Return (x, y) of the center of cell containing provided text 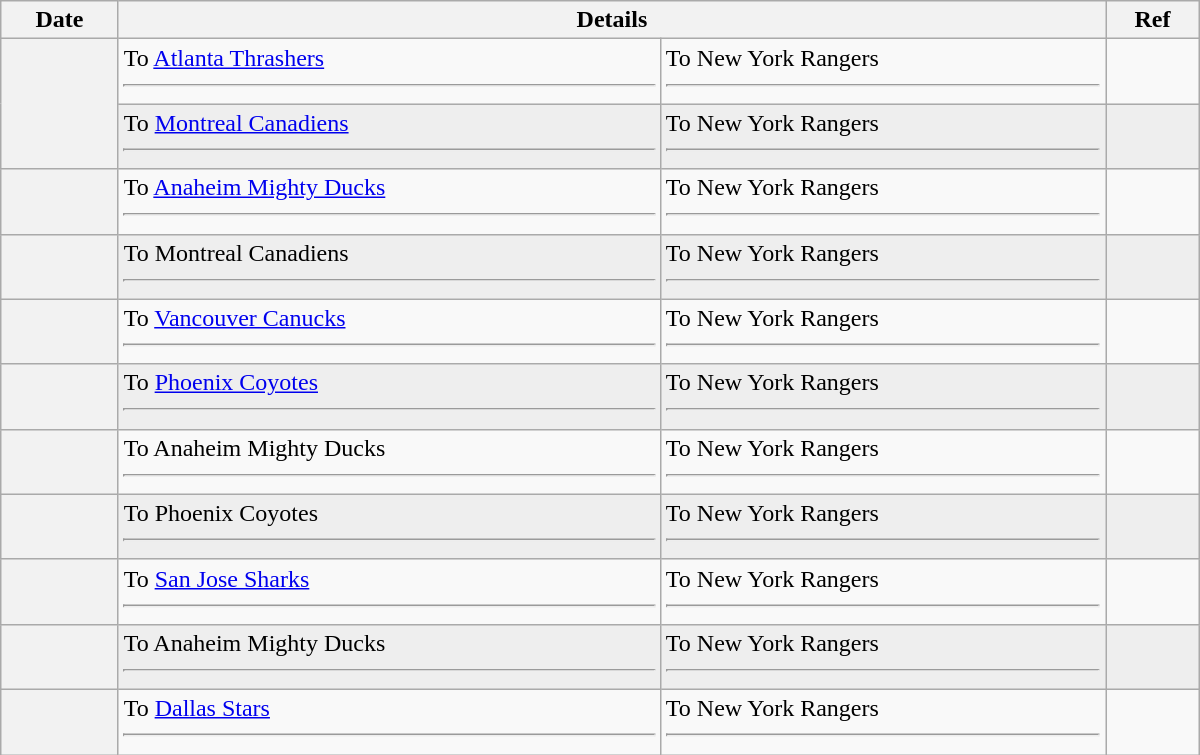
To Dallas Stars (389, 722)
Ref (1153, 20)
To Vancouver Canucks (389, 332)
Details (612, 20)
Date (60, 20)
To Atlanta Thrashers (389, 72)
To San Jose Sharks (389, 592)
